Provide the (x, y) coordinate of the cell's center where the given text is located.  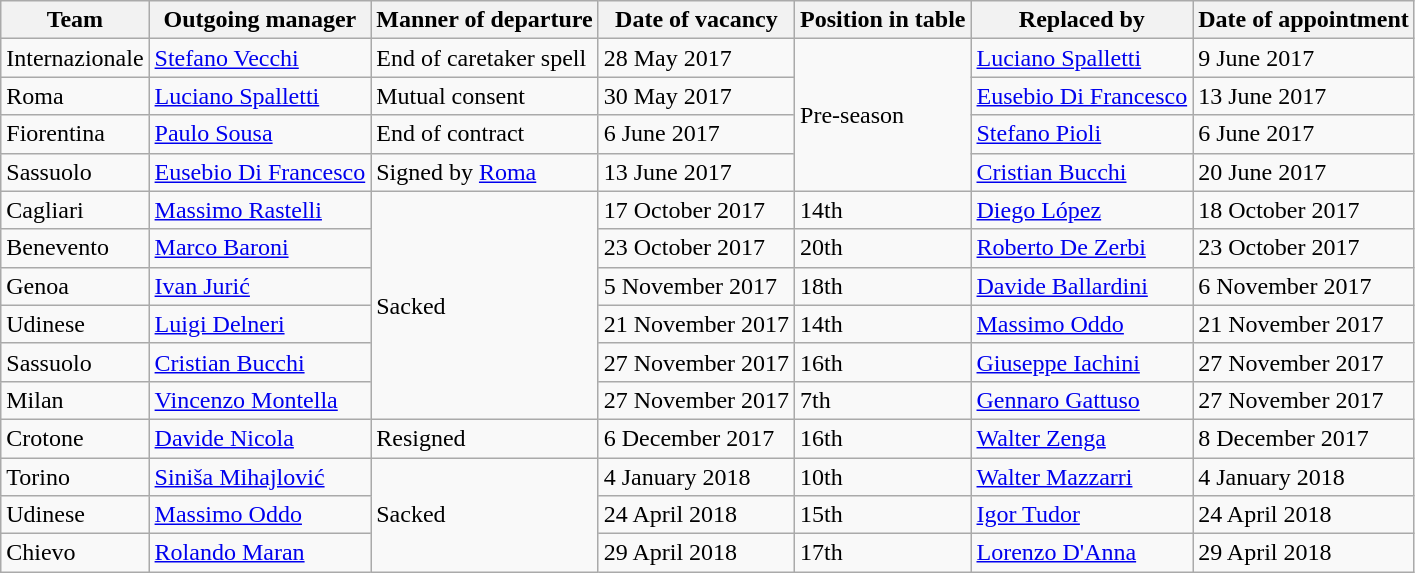
Pre-season (883, 115)
Team (75, 20)
Replaced by (1082, 20)
Roberto De Zerbi (1082, 248)
Date of appointment (1304, 20)
6 November 2017 (1304, 286)
Fiorentina (75, 134)
Manner of departure (484, 20)
Torino (75, 477)
Lorenzo D'Anna (1082, 553)
Mutual consent (484, 96)
Stefano Pioli (1082, 134)
20th (883, 248)
Marco Baroni (260, 248)
Siniša Mihajlović (260, 477)
Stefano Vecchi (260, 58)
17 October 2017 (696, 210)
Benevento (75, 248)
Igor Tudor (1082, 515)
Massimo Rastelli (260, 210)
Signed by Roma (484, 172)
Internazionale (75, 58)
Outgoing manager (260, 20)
Ivan Jurić (260, 286)
18 October 2017 (1304, 210)
Genoa (75, 286)
Walter Zenga (1082, 438)
Diego López (1082, 210)
20 June 2017 (1304, 172)
End of contract (484, 134)
Position in table (883, 20)
Davide Nicola (260, 438)
Roma (75, 96)
6 December 2017 (696, 438)
Vincenzo Montella (260, 400)
Davide Ballardini (1082, 286)
9 June 2017 (1304, 58)
28 May 2017 (696, 58)
5 November 2017 (696, 286)
15th (883, 515)
7th (883, 400)
End of caretaker spell (484, 58)
Rolando Maran (260, 553)
Resigned (484, 438)
Date of vacancy (696, 20)
Crotone (75, 438)
Luigi Delneri (260, 324)
Milan (75, 400)
Giuseppe Iachini (1082, 362)
17th (883, 553)
8 December 2017 (1304, 438)
18th (883, 286)
Paulo Sousa (260, 134)
30 May 2017 (696, 96)
10th (883, 477)
Walter Mazzarri (1082, 477)
Chievo (75, 553)
Cagliari (75, 210)
Gennaro Gattuso (1082, 400)
